Return [X, Y] of the center of cell containing provided text 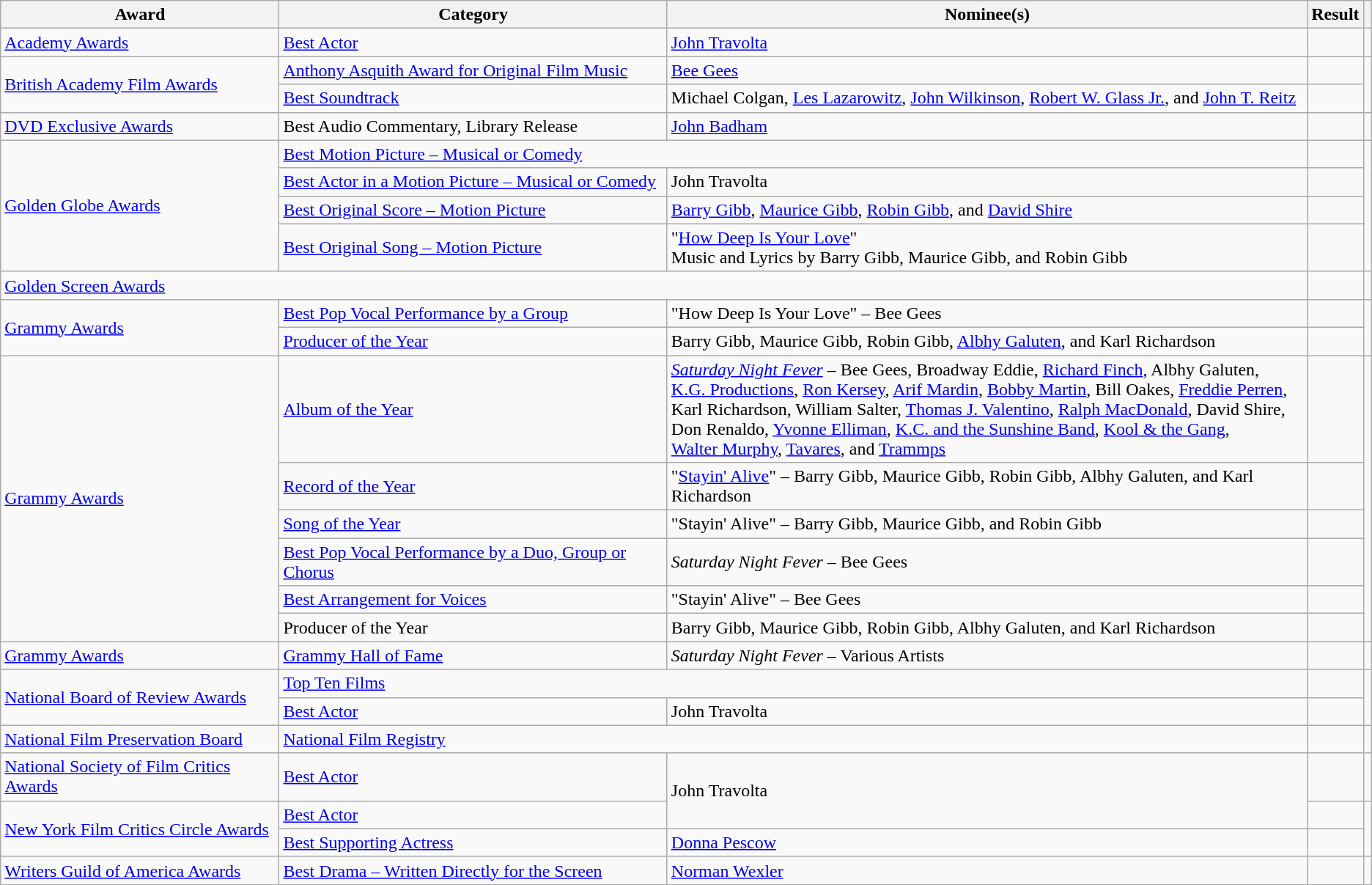
Best Actor in a Motion Picture – Musical or Comedy [473, 182]
Record of the Year [473, 487]
Best Drama – Written Directly for the Screen [473, 870]
Golden Globe Awards [140, 205]
Best Supporting Actress [473, 842]
Nominee(s) [986, 15]
Donna Pescow [986, 842]
Best Original Score – Motion Picture [473, 210]
National Board of Review Awards [140, 697]
Academy Awards [140, 43]
Best Soundtrack [473, 98]
Michael Colgan, Les Lazarowitz, John Wilkinson, Robert W. Glass Jr., and John T. Reitz [986, 98]
Best Pop Vocal Performance by a Duo, Group or Chorus [473, 562]
Barry Gibb, Maurice Gibb, Robin Gibb, and David Shire [986, 210]
"How Deep Is Your Love" – Bee Gees [986, 313]
Album of the Year [473, 408]
Top Ten Films [793, 683]
Category [473, 15]
New York Film Critics Circle Awards [140, 829]
Best Audio Commentary, Library Release [473, 126]
DVD Exclusive Awards [140, 126]
Golden Screen Awards [654, 285]
Best Pop Vocal Performance by a Group [473, 313]
"Stayin' Alive" – Bee Gees [986, 600]
Saturday Night Fever – Various Artists [986, 656]
Best Arrangement for Voices [473, 600]
Norman Wexler [986, 870]
Award [140, 15]
British Academy Film Awards [140, 84]
National Film Preservation Board [140, 739]
Bee Gees [986, 70]
Song of the Year [473, 524]
Saturday Night Fever – Bee Gees [986, 562]
Grammy Hall of Fame [473, 656]
John Badham [986, 126]
Writers Guild of America Awards [140, 870]
National Film Registry [793, 739]
Anthony Asquith Award for Original Film Music [473, 70]
Best Motion Picture – Musical or Comedy [793, 154]
"Stayin' Alive" – Barry Gibb, Maurice Gibb, Robin Gibb, Albhy Galuten, and Karl Richardson [986, 487]
"How Deep Is Your Love" Music and Lyrics by Barry Gibb, Maurice Gibb, and Robin Gibb [986, 248]
Best Original Song – Motion Picture [473, 248]
"Stayin' Alive" – Barry Gibb, Maurice Gibb, and Robin Gibb [986, 524]
National Society of Film Critics Awards [140, 777]
Result [1335, 15]
